Identify which cell holds the provided text, then report its (X, Y) central coordinate. 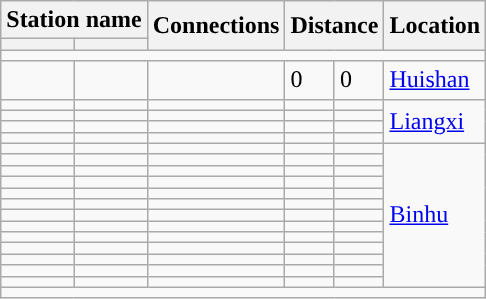
Location (435, 26)
Liangxi (435, 121)
Huishan (435, 80)
Distance (334, 26)
Connections (216, 26)
Binhu (435, 215)
Station name (74, 20)
